Detect which cell encompasses the target text, then output its (X, Y) center coordinate. 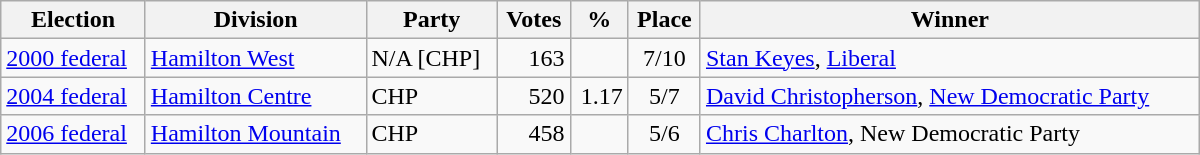
Hamilton Mountain (256, 134)
5/7 (664, 96)
Place (664, 20)
Party (432, 20)
Stan Keyes, Liberal (950, 58)
Votes (534, 20)
2000 federal (74, 58)
163 (534, 58)
% (599, 20)
Hamilton West (256, 58)
N/A [CHP] (432, 58)
Chris Charlton, New Democratic Party (950, 134)
2004 federal (74, 96)
7/10 (664, 58)
Hamilton Centre (256, 96)
2006 federal (74, 134)
Election (74, 20)
David Christopherson, New Democratic Party (950, 96)
5/6 (664, 134)
Division (256, 20)
458 (534, 134)
Winner (950, 20)
1.17 (599, 96)
520 (534, 96)
